Find where the given text appears and provide that cell's center as (X, Y) coordinate. 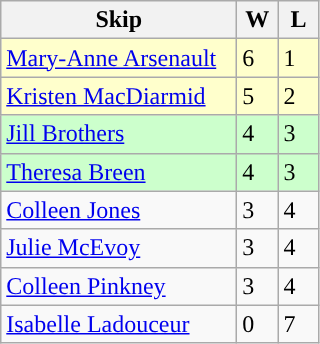
Julie McEvoy (119, 248)
Skip (119, 20)
Jill Brothers (119, 134)
L (298, 20)
2 (298, 96)
Kristen MacDiarmid (119, 96)
W (258, 20)
6 (258, 58)
5 (258, 96)
Theresa Breen (119, 172)
Mary-Anne Arsenault (119, 58)
Isabelle Ladouceur (119, 324)
7 (298, 324)
Colleen Pinkney (119, 286)
1 (298, 58)
Colleen Jones (119, 210)
0 (258, 324)
